From the cell containing the given text, extract its center point as [x, y] coordinate. 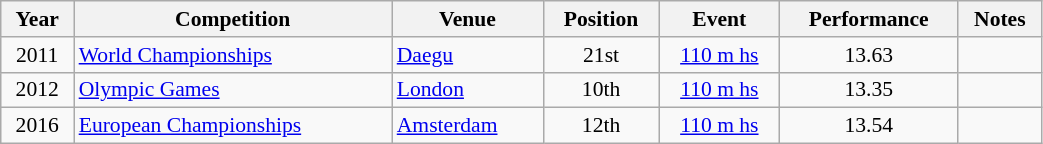
13.63 [869, 55]
2011 [38, 55]
13.54 [869, 126]
Notes [1000, 19]
21st [601, 55]
2012 [38, 90]
Venue [468, 19]
10th [601, 90]
13.35 [869, 90]
Event [720, 19]
Amsterdam [468, 126]
London [468, 90]
World Championships [233, 55]
European Championships [233, 126]
Performance [869, 19]
Year [38, 19]
12th [601, 126]
2016 [38, 126]
Olympic Games [233, 90]
Competition [233, 19]
Position [601, 19]
Daegu [468, 55]
